Extract the (x, y) coordinate from the center of the cell holding the provided text.  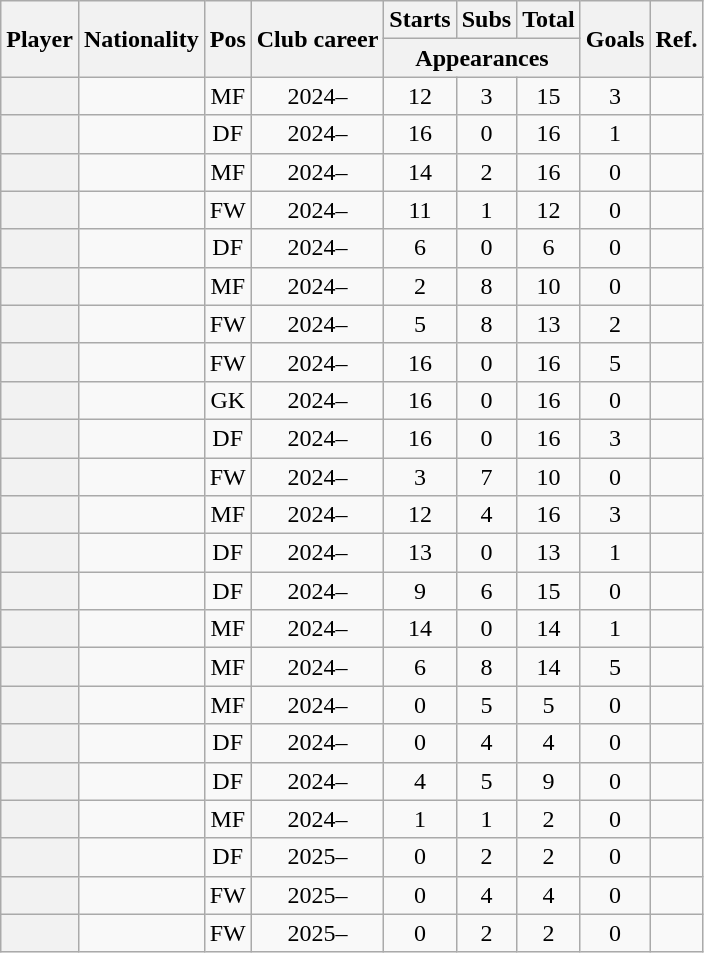
Appearances (482, 58)
Club career (318, 39)
GK (228, 400)
Total (549, 20)
Nationality (141, 39)
Player (40, 39)
7 (486, 477)
Ref. (676, 39)
Subs (486, 20)
Starts (420, 20)
Pos (228, 39)
11 (420, 210)
Goals (615, 39)
